Determine the [x, y] coordinate at the center of the cell enclosing the given text.  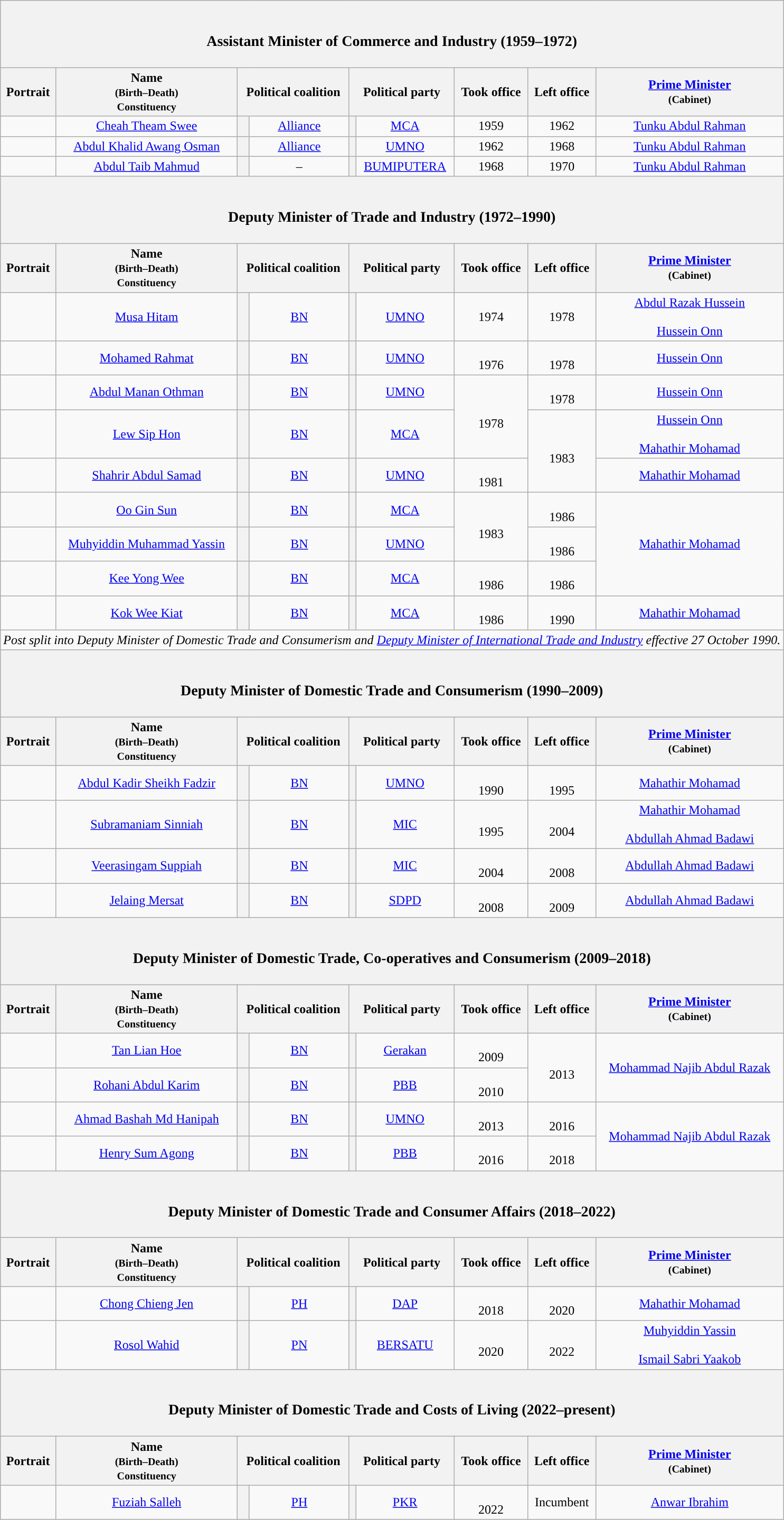
Oo Gin Sun [147, 510]
Deputy Minister of Trade and Industry (1972–1990) [392, 210]
Cheah Theam Swee [147, 126]
DAP [405, 1303]
Henry Sum Agong [147, 1153]
Abdul Razak HusseinHussein Onn [689, 317]
Mahathir MohamadAbdullah Ahmad Badawi [689, 824]
Assistant Minister of Commerce and Industry (1959–1972) [392, 34]
Veerasingam Suppiah [147, 866]
Anwar Ibrahim [689, 1503]
Shahrir Abdul Samad [147, 475]
Chong Chieng Jen [147, 1303]
Post split into Deputy Minister of Domestic Trade and Consumerism and Deputy Minister of International Trade and Industry effective 27 October 1990. [392, 640]
Jelaing Mersat [147, 901]
Abdul Manan Othman [147, 393]
Subramaniam Sinniah [147, 824]
1976 [491, 358]
Deputy Minister of Domestic Trade, Co-operatives and Consumerism (2009–2018) [392, 951]
SDPD [405, 901]
Deputy Minister of Domestic Trade and Costs of Living (2022–present) [392, 1403]
BERSATU [405, 1345]
Rohani Abdul Karim [147, 1084]
PN [299, 1345]
Ahmad Bashah Md Hanipah [147, 1119]
BUMIPUTERA [405, 166]
Gerakan [405, 1051]
Rosol Wahid [147, 1345]
Muhyiddin Muhammad Yassin [147, 544]
Mohamed Rahmat [147, 358]
Tan Lian Hoe [147, 1051]
Musa Hitam [147, 317]
Incumbent [562, 1503]
Kee Yong Wee [147, 579]
2010 [491, 1084]
Abdul Taib Mahmud [147, 166]
Fuziah Salleh [147, 1503]
Abdul Khalid Awang Osman [147, 146]
Kok Wee Kiat [147, 612]
Hussein OnnMahathir Mohamad [689, 434]
1981 [491, 475]
– [299, 166]
1970 [562, 166]
Muhyiddin YassinIsmail Sabri Yaakob [689, 1345]
Deputy Minister of Domestic Trade and Consumer Affairs (2018–2022) [392, 1204]
Deputy Minister of Domestic Trade and Consumerism (1990–2009) [392, 683]
PKR [405, 1503]
1959 [491, 126]
Abdul Kadir Sheikh Fadzir [147, 782]
Lew Sip Hon [147, 434]
1974 [491, 317]
